Detect which cell encompasses the target text, then output its [X, Y] center coordinate. 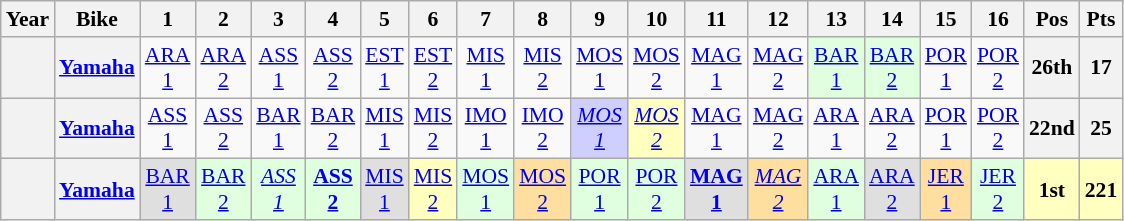
16 [998, 19]
17 [1102, 68]
4 [334, 19]
Pos [1052, 19]
9 [600, 19]
Bike [97, 19]
14 [892, 19]
3 [278, 19]
13 [836, 19]
EST1 [384, 68]
Year [28, 19]
IMO1 [486, 128]
7 [486, 19]
15 [946, 19]
22nd [1052, 128]
2 [223, 19]
1 [168, 19]
EST2 [434, 68]
10 [656, 19]
1st [1052, 190]
8 [542, 19]
JER1 [946, 190]
25 [1102, 128]
26th [1052, 68]
5 [384, 19]
221 [1102, 190]
12 [778, 19]
11 [716, 19]
Pts [1102, 19]
6 [434, 19]
JER2 [998, 190]
IMO2 [542, 128]
